Scan for the cell matching the given text and deliver its [x, y] coordinate at center. 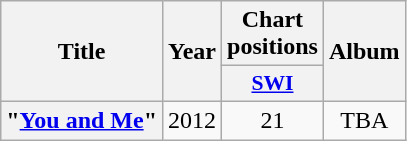
Chart positions [273, 34]
Year [192, 52]
TBA [364, 120]
SWI [273, 84]
Title [82, 52]
"You and Me" [82, 120]
21 [273, 120]
2012 [192, 120]
Album [364, 52]
